Return the [X, Y] coordinate for the center point of the cell that contains the specified text.  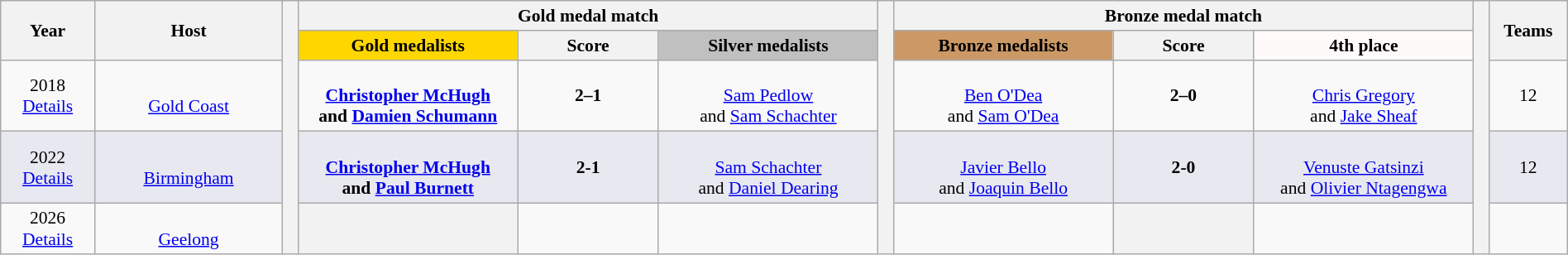
Chris Gregoryand Jake Sheaf [1363, 96]
Silver medalists [767, 46]
2–1 [588, 96]
Gold Coast [189, 96]
Bronze medalists [1004, 46]
2026Details [48, 229]
Birmingham [189, 167]
2–0 [1183, 96]
Teams [1528, 30]
Ben O'Deaand Sam O'Dea [1004, 96]
Year [48, 30]
Javier Belloand Joaquin Bello [1004, 167]
2-1 [588, 167]
Bronze medal match [1184, 16]
Christopher McHughand Paul Burnett [409, 167]
2018Details [48, 96]
2-0 [1183, 167]
2022Details [48, 167]
Geelong [189, 229]
Christopher McHughand Damien Schumann [409, 96]
Sam Schachterand Daniel Dearing [767, 167]
Gold medalists [409, 46]
Gold medal match [589, 16]
Host [189, 30]
4th place [1363, 46]
Sam Pedlowand Sam Schachter [767, 96]
Venuste Gatsinziand Olivier Ntagengwa [1363, 167]
